Determine the (x, y) coordinate at the center of the cell enclosing the given text.  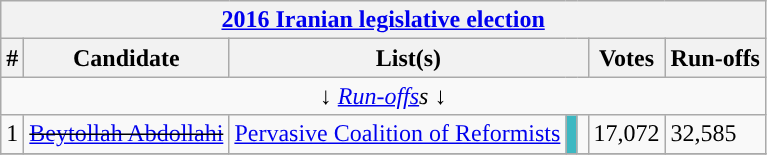
Beytollah Abdollahi (126, 134)
17,072 (626, 134)
2016 Iranian legislative election (384, 20)
List(s) (408, 58)
# (12, 58)
Candidate (126, 58)
Pervasive Coalition of Reformists (398, 134)
1 (12, 134)
↓ Run-offss ↓ (384, 96)
Votes (626, 58)
32,585 (715, 134)
Run-offs (715, 58)
